Detect which cell encompasses the target text, then output its (X, Y) center coordinate. 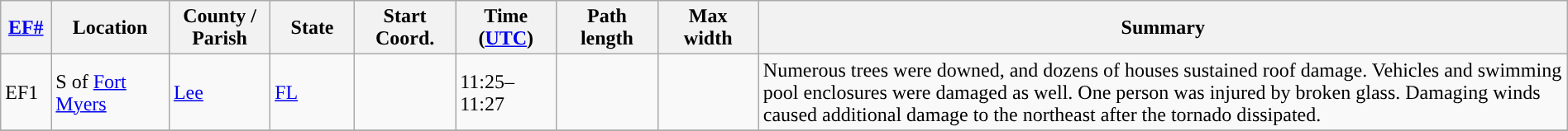
FL (313, 92)
Location (111, 28)
Start Coord. (404, 28)
Lee (219, 92)
Max width (708, 28)
EF# (26, 28)
S of Fort Myers (111, 92)
Path length (607, 28)
11:25–11:27 (506, 92)
State (313, 28)
Time (UTC) (506, 28)
Summary (1163, 28)
County / Parish (219, 28)
EF1 (26, 92)
